Capture the cell that displays the provided text and extract its [x, y] central coordinate. 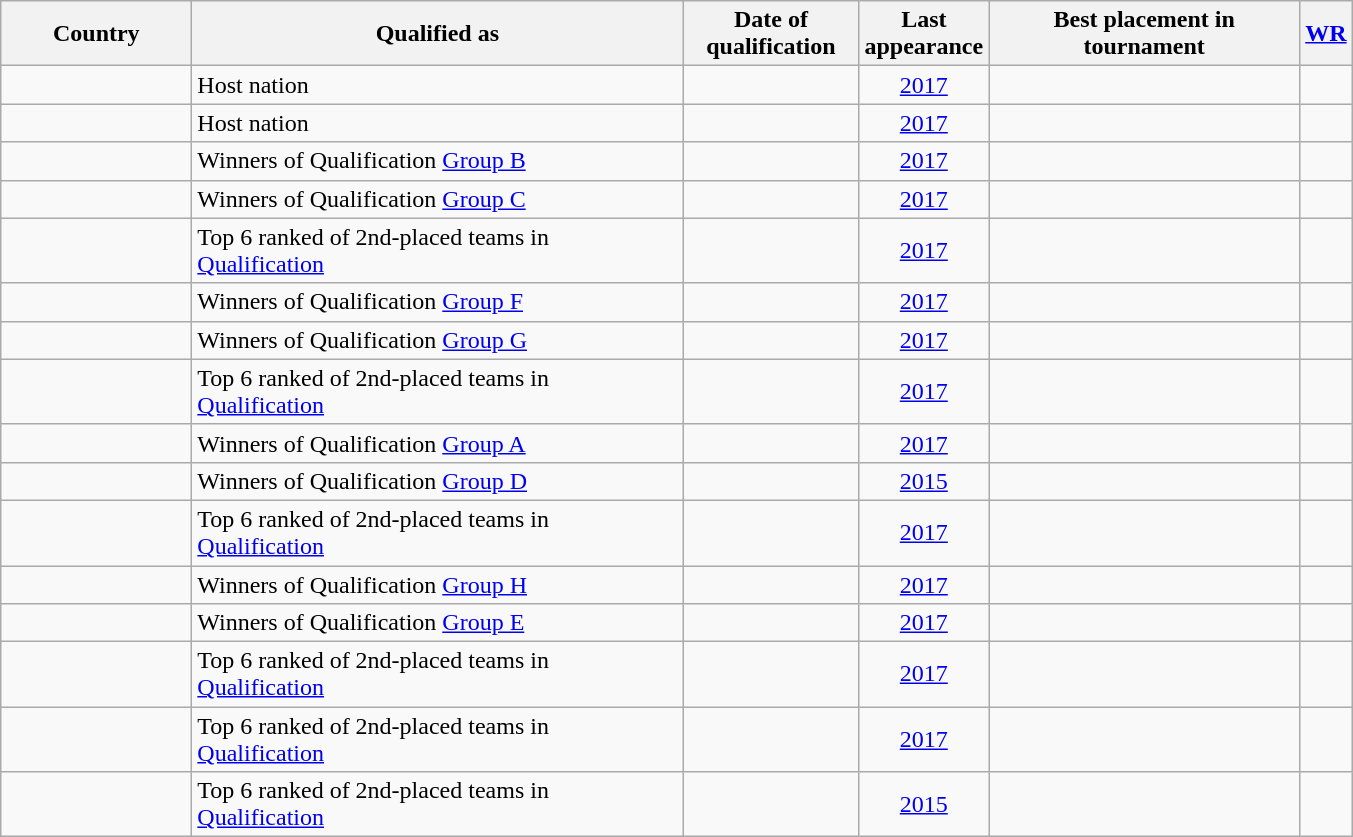
Best placement in tournament [1144, 34]
WR [1326, 34]
Winners of Qualification Group G [438, 340]
Winners of Qualification Group D [438, 481]
Winners of Qualification Group F [438, 302]
Qualified as [438, 34]
Date of qualification [771, 34]
Last appearance [924, 34]
Country [96, 34]
Winners of Qualification Group H [438, 585]
Winners of Qualification Group E [438, 623]
Winners of Qualification Group B [438, 161]
Winners of Qualification Group A [438, 443]
Winners of Qualification Group C [438, 199]
